Find where the given text appears and provide that cell's center as [X, Y] coordinate. 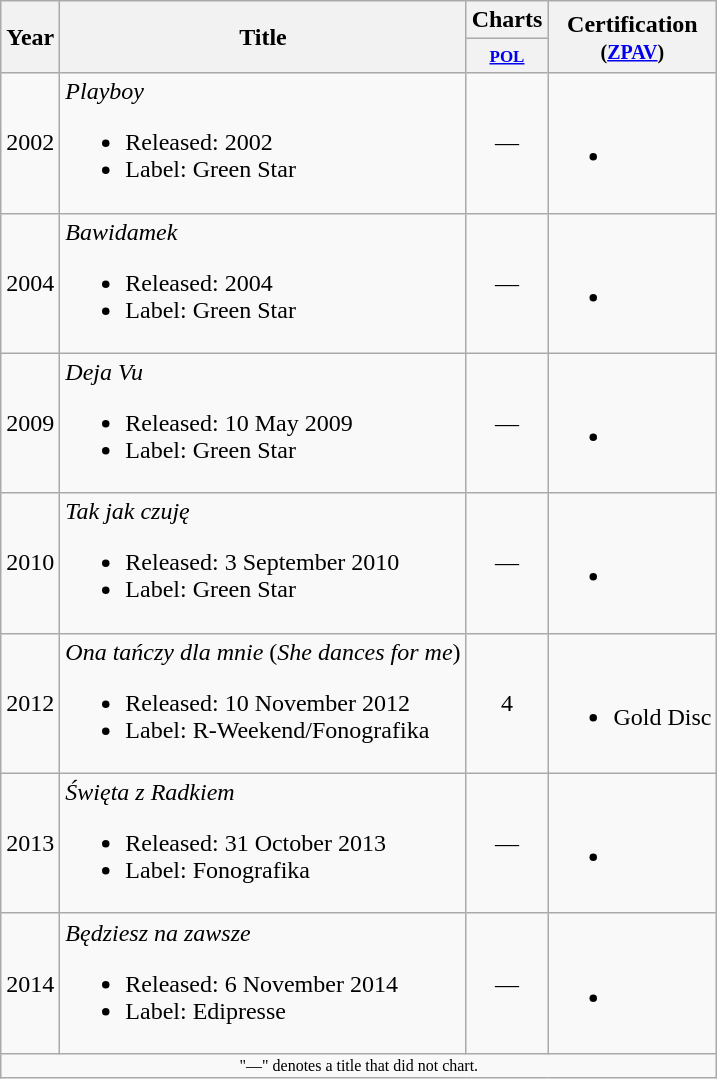
Gold Disc [632, 703]
PlayboyReleased: 2002Label: Green Star [263, 143]
Ona tańczy dla mnie (She dances for me)Released: 10 November 2012Label: R-Weekend/Fonografika [263, 703]
Certification(ZPAV) [632, 37]
Deja VuReleased: 10 May 2009Label: Green Star [263, 423]
Charts [507, 20]
"—" denotes a title that did not chart. [359, 1065]
Tak jak czujęReleased: 3 September 2010Label: Green Star [263, 563]
2002 [30, 143]
2004 [30, 283]
2014 [30, 983]
2012 [30, 703]
Święta z RadkiemReleased: 31 October 2013Label: Fonografika [263, 843]
2013 [30, 843]
BawidamekReleased: 2004Label: Green Star [263, 283]
Title [263, 37]
Będziesz na zawszeReleased: 6 November 2014Label: Edipresse [263, 983]
4 [507, 703]
POL [507, 56]
2010 [30, 563]
2009 [30, 423]
Year [30, 37]
